Detect which cell encompasses the target text, then output its (x, y) center coordinate. 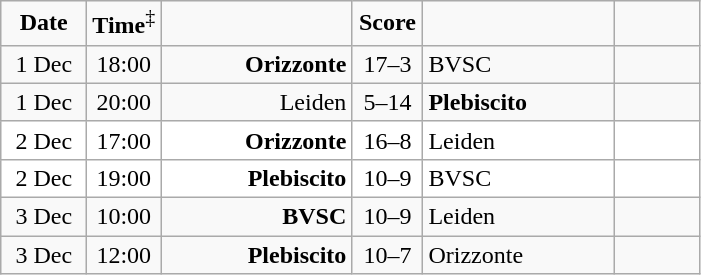
5–14 (388, 102)
10–7 (388, 255)
17:00 (124, 140)
Date (44, 24)
20:00 (124, 102)
18:00 (124, 64)
10:00 (124, 217)
16–8 (388, 140)
12:00 (124, 255)
17–3 (388, 64)
Score (388, 24)
19:00 (124, 178)
Time‡ (124, 24)
